Return the [X, Y] coordinate for the center point of the cell that contains the specified text.  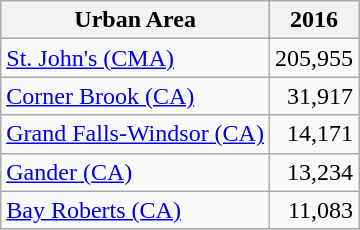
13,234 [314, 172]
St. John's (CMA) [136, 58]
Urban Area [136, 20]
11,083 [314, 210]
Gander (CA) [136, 172]
31,917 [314, 96]
Grand Falls-Windsor (CA) [136, 134]
14,171 [314, 134]
Bay Roberts (CA) [136, 210]
205,955 [314, 58]
2016 [314, 20]
Corner Brook (CA) [136, 96]
